Output the [x, y] coordinate of the center of the cell containing the given text.  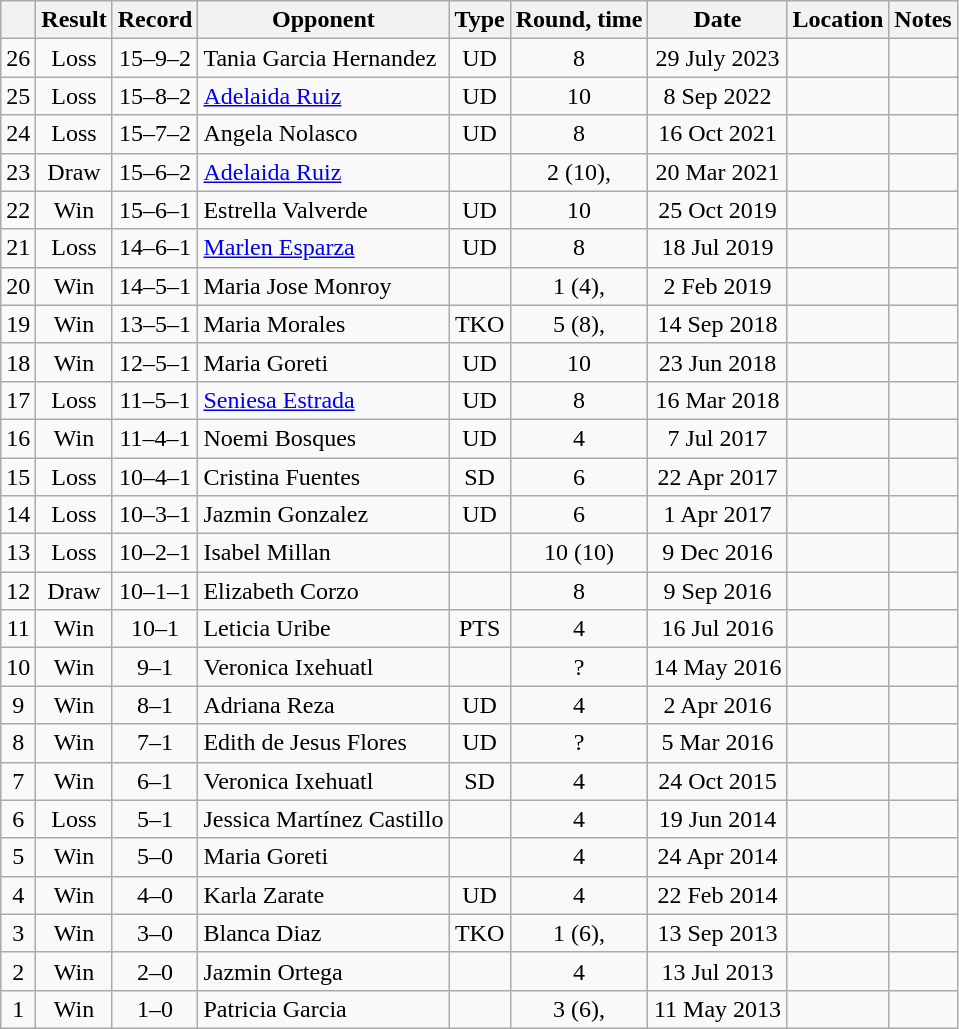
14 May 2016 [718, 667]
Edith de Jesus Flores [324, 743]
8–1 [155, 705]
16 Oct 2021 [718, 134]
10 (10) [579, 553]
2 Feb 2019 [718, 286]
Marlen Esparza [324, 248]
12 [18, 591]
1 (4), [579, 286]
26 [18, 58]
5–1 [155, 819]
23 Jun 2018 [718, 362]
15 [18, 477]
7 [18, 781]
15–7–2 [155, 134]
13 Jul 2013 [718, 971]
10–1 [155, 629]
1 [18, 1009]
25 Oct 2019 [718, 210]
Location [838, 20]
Karla Zarate [324, 895]
10–2–1 [155, 553]
10–4–1 [155, 477]
11 [18, 629]
9 Dec 2016 [718, 553]
14–5–1 [155, 286]
Date [718, 20]
24 [18, 134]
Type [480, 20]
19 [18, 324]
11–4–1 [155, 438]
6–1 [155, 781]
Round, time [579, 20]
10–1–1 [155, 591]
Jazmin Ortega [324, 971]
22 Feb 2014 [718, 895]
24 Oct 2015 [718, 781]
5 (8), [579, 324]
1–0 [155, 1009]
PTS [480, 629]
Maria Morales [324, 324]
Cristina Fuentes [324, 477]
10–3–1 [155, 515]
7 Jul 2017 [718, 438]
Jessica Martínez Castillo [324, 819]
9 [18, 705]
24 Apr 2014 [718, 857]
14–6–1 [155, 248]
21 [18, 248]
2–0 [155, 971]
20 [18, 286]
22 Apr 2017 [718, 477]
Opponent [324, 20]
3–0 [155, 933]
15–8–2 [155, 96]
11 May 2013 [718, 1009]
Isabel Millan [324, 553]
Tania Garcia Hernandez [324, 58]
20 Mar 2021 [718, 172]
Estrella Valverde [324, 210]
13 [18, 553]
Blanca Diaz [324, 933]
Patricia Garcia [324, 1009]
Record [155, 20]
22 [18, 210]
16 Jul 2016 [718, 629]
Notes [923, 20]
5–0 [155, 857]
17 [18, 400]
2 [18, 971]
1 (6), [579, 933]
Adriana Reza [324, 705]
Maria Jose Monroy [324, 286]
1 Apr 2017 [718, 515]
18 Jul 2019 [718, 248]
16 [18, 438]
3 [18, 933]
9–1 [155, 667]
13 Sep 2013 [718, 933]
5 [18, 857]
Result [74, 20]
2 Apr 2016 [718, 705]
11–5–1 [155, 400]
Noemi Bosques [324, 438]
16 Mar 2018 [718, 400]
15–6–1 [155, 210]
Angela Nolasco [324, 134]
8 Sep 2022 [718, 96]
9 Sep 2016 [718, 591]
19 Jun 2014 [718, 819]
Jazmin Gonzalez [324, 515]
25 [18, 96]
14 [18, 515]
Leticia Uribe [324, 629]
13–5–1 [155, 324]
Elizabeth Corzo [324, 591]
2 (10), [579, 172]
4–0 [155, 895]
Seniesa Estrada [324, 400]
12–5–1 [155, 362]
29 July 2023 [718, 58]
23 [18, 172]
3 (6), [579, 1009]
7–1 [155, 743]
5 Mar 2016 [718, 743]
15–6–2 [155, 172]
15–9–2 [155, 58]
14 Sep 2018 [718, 324]
18 [18, 362]
